Output the (X, Y) coordinate of the center of the cell containing the given text.  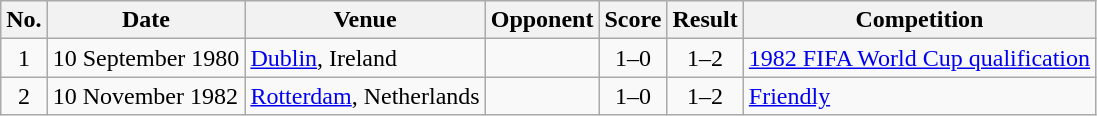
10 September 1980 (146, 58)
1 (24, 58)
10 November 1982 (146, 96)
Date (146, 20)
Venue (365, 20)
2 (24, 96)
Opponent (542, 20)
1982 FIFA World Cup qualification (919, 58)
Competition (919, 20)
Result (705, 20)
No. (24, 20)
Score (633, 20)
Friendly (919, 96)
Dublin, Ireland (365, 58)
Rotterdam, Netherlands (365, 96)
